Identify which cell holds the provided text, then report its [X, Y] central coordinate. 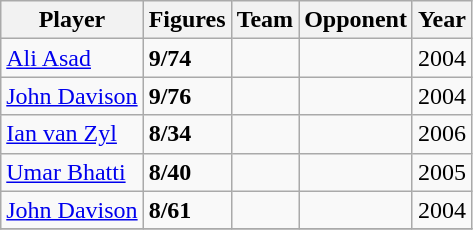
Year [442, 20]
Figures [187, 20]
8/40 [187, 172]
Ian van Zyl [72, 134]
8/34 [187, 134]
9/74 [187, 58]
8/61 [187, 210]
Team [265, 20]
Umar Bhatti [72, 172]
9/76 [187, 96]
Opponent [356, 20]
Ali Asad [72, 58]
2006 [442, 134]
Player [72, 20]
2005 [442, 172]
